Provide the (X, Y) coordinate of the cell's center where the given text is located.  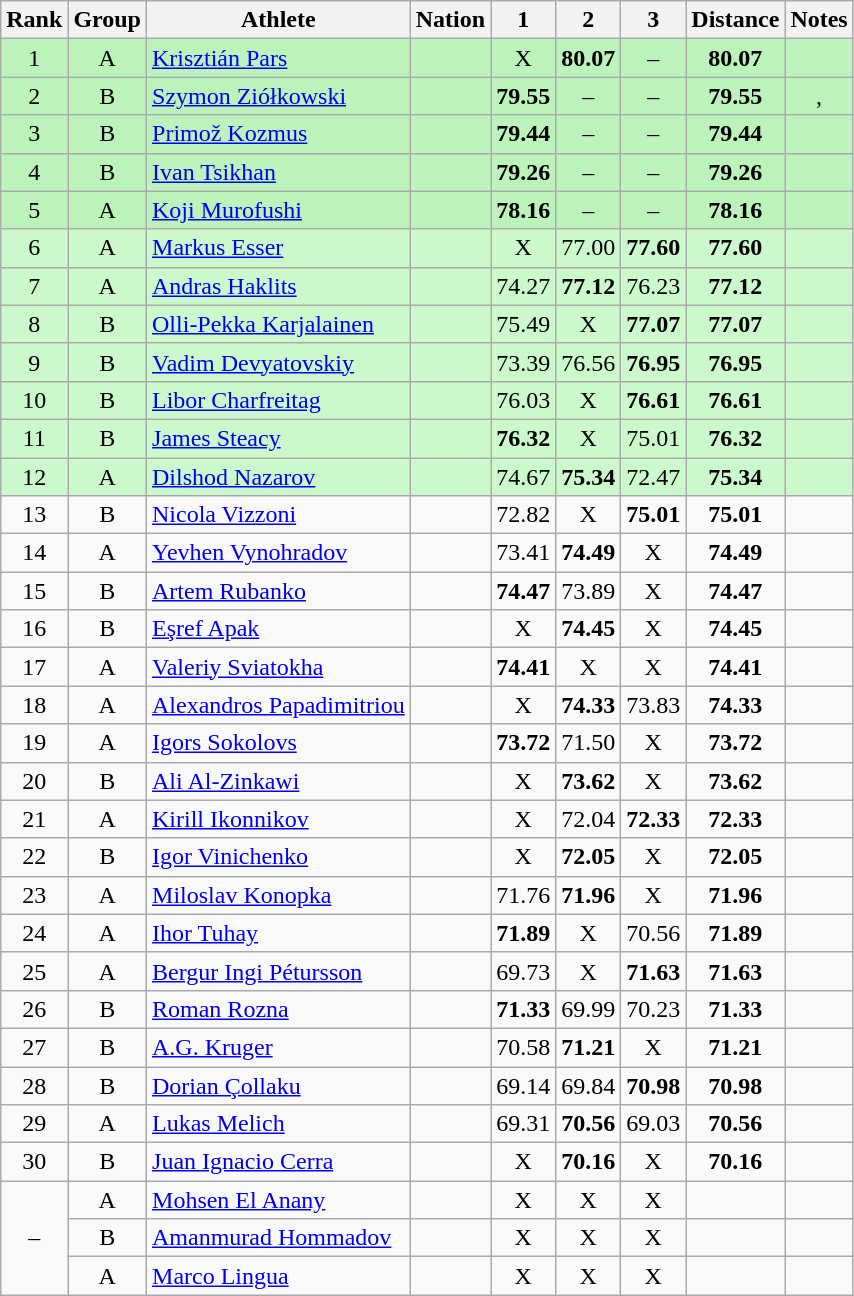
28 (34, 1085)
16 (34, 629)
Nation (450, 20)
Andras Haklits (279, 286)
19 (34, 743)
Ihor Tuhay (279, 933)
26 (34, 1009)
77.00 (588, 248)
Yevhen Vynohradov (279, 553)
72.04 (588, 819)
Libor Charfreitag (279, 400)
11 (34, 438)
Primož Kozmus (279, 134)
69.99 (588, 1009)
Vadim Devyatovskiy (279, 362)
Mohsen El Anany (279, 1200)
70.23 (654, 1009)
6 (34, 248)
72.82 (524, 515)
Nicola Vizzoni (279, 515)
71.76 (524, 895)
Szymon Ziółkowski (279, 96)
8 (34, 324)
75.49 (524, 324)
Eşref Apak (279, 629)
Dilshod Nazarov (279, 477)
69.84 (588, 1085)
72.47 (654, 477)
Valeriy Sviatokha (279, 667)
70.58 (524, 1047)
23 (34, 895)
Koji Murofushi (279, 210)
21 (34, 819)
10 (34, 400)
15 (34, 591)
James Steacy (279, 438)
Ali Al-Zinkawi (279, 781)
Rank (34, 20)
20 (34, 781)
4 (34, 172)
5 (34, 210)
22 (34, 857)
Miloslav Konopka (279, 895)
12 (34, 477)
74.27 (524, 286)
, (819, 96)
76.56 (588, 362)
Alexandros Papadimitriou (279, 705)
Dorian Çollaku (279, 1085)
73.83 (654, 705)
73.89 (588, 591)
69.73 (524, 971)
74.67 (524, 477)
Roman Rozna (279, 1009)
71.50 (588, 743)
Markus Esser (279, 248)
Amanmurad Hommadov (279, 1238)
Olli-Pekka Karjalainen (279, 324)
14 (34, 553)
Krisztián Pars (279, 58)
27 (34, 1047)
9 (34, 362)
25 (34, 971)
73.39 (524, 362)
Notes (819, 20)
Juan Ignacio Cerra (279, 1162)
Distance (736, 20)
69.03 (654, 1124)
69.31 (524, 1124)
29 (34, 1124)
Group (108, 20)
13 (34, 515)
Artem Rubanko (279, 591)
Athlete (279, 20)
76.03 (524, 400)
18 (34, 705)
17 (34, 667)
Lukas Melich (279, 1124)
24 (34, 933)
A.G. Kruger (279, 1047)
Bergur Ingi Pétursson (279, 971)
Igors Sokolovs (279, 743)
30 (34, 1162)
76.23 (654, 286)
Kirill Ikonnikov (279, 819)
73.41 (524, 553)
Igor Vinichenko (279, 857)
Marco Lingua (279, 1276)
69.14 (524, 1085)
7 (34, 286)
Ivan Tsikhan (279, 172)
